Determine the [x, y] coordinate at the center of the cell enclosing the given text.  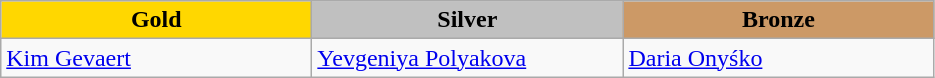
Gold [156, 20]
Kim Gevaert [156, 58]
Bronze [778, 20]
Daria Onyśko [778, 58]
Silver [468, 20]
Yevgeniya Polyakova [468, 58]
